Return the (X, Y) coordinate for the center point of the cell that contains the specified text.  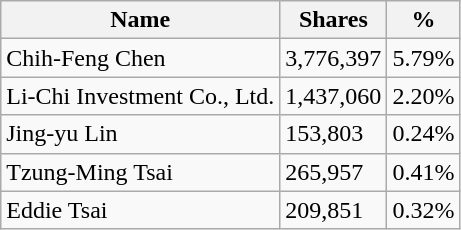
% (424, 20)
3,776,397 (334, 58)
1,437,060 (334, 96)
0.24% (424, 134)
Jing-yu Lin (140, 134)
Eddie Tsai (140, 210)
153,803 (334, 134)
Tzung-Ming Tsai (140, 172)
0.32% (424, 210)
Name (140, 20)
2.20% (424, 96)
0.41% (424, 172)
209,851 (334, 210)
5.79% (424, 58)
Li-Chi Investment Co., Ltd. (140, 96)
Shares (334, 20)
Chih-Feng Chen (140, 58)
265,957 (334, 172)
